Find where the given text appears and provide that cell's center as (X, Y) coordinate. 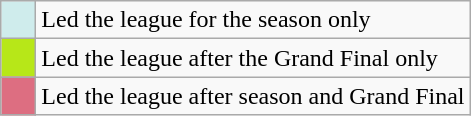
Led the league after the Grand Final only (253, 58)
Led the league for the season only (253, 20)
Led the league after season and Grand Final (253, 96)
